Determine the (X, Y) coordinate at the center of the cell enclosing the given text.  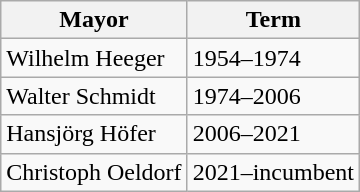
1954–1974 (273, 58)
2021–incumbent (273, 172)
Mayor (94, 20)
Wilhelm Heeger (94, 58)
Walter Schmidt (94, 96)
Christoph Oeldorf (94, 172)
Term (273, 20)
Hansjörg Höfer (94, 134)
1974–2006 (273, 96)
2006–2021 (273, 134)
